Return the (x, y) coordinate for the center point of the cell that contains the specified text.  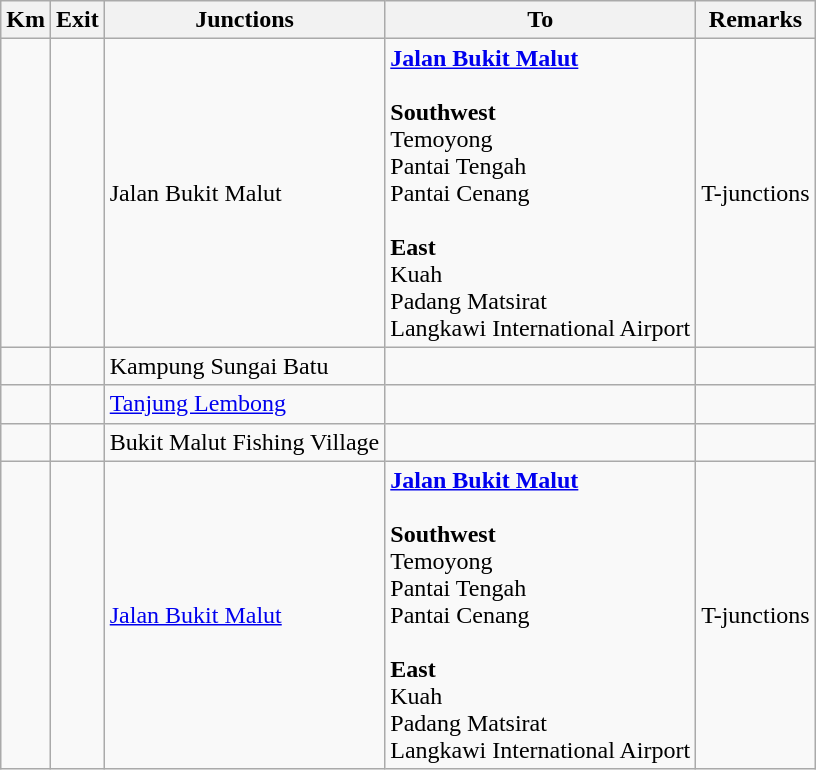
Exit (77, 20)
Remarks (756, 20)
Bukit Malut Fishing Village (244, 442)
Jalan Bukit MalutSouthwestTemoyongPantai TengahPantai CenangEast Kuah Padang MatsiratLangkawi International Airport (540, 193)
Km (26, 20)
To (540, 20)
Kampung Sungai Batu (244, 366)
Tanjung Lembong (244, 404)
Jalan Bukit MalutSouthwestTemoyongPantai TengahPantai CenangEastKuahPadang MatsiratLangkawi International Airport (540, 615)
Junctions (244, 20)
